Pinpoint the cell where the given text exists, returning its [x, y] midpoint coordinate. 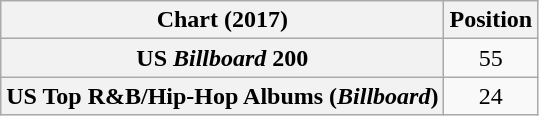
US Billboard 200 [222, 58]
24 [491, 96]
55 [491, 58]
US Top R&B/Hip-Hop Albums (Billboard) [222, 96]
Position [491, 20]
Chart (2017) [222, 20]
